Find where the given text appears and provide that cell's center as (x, y) coordinate. 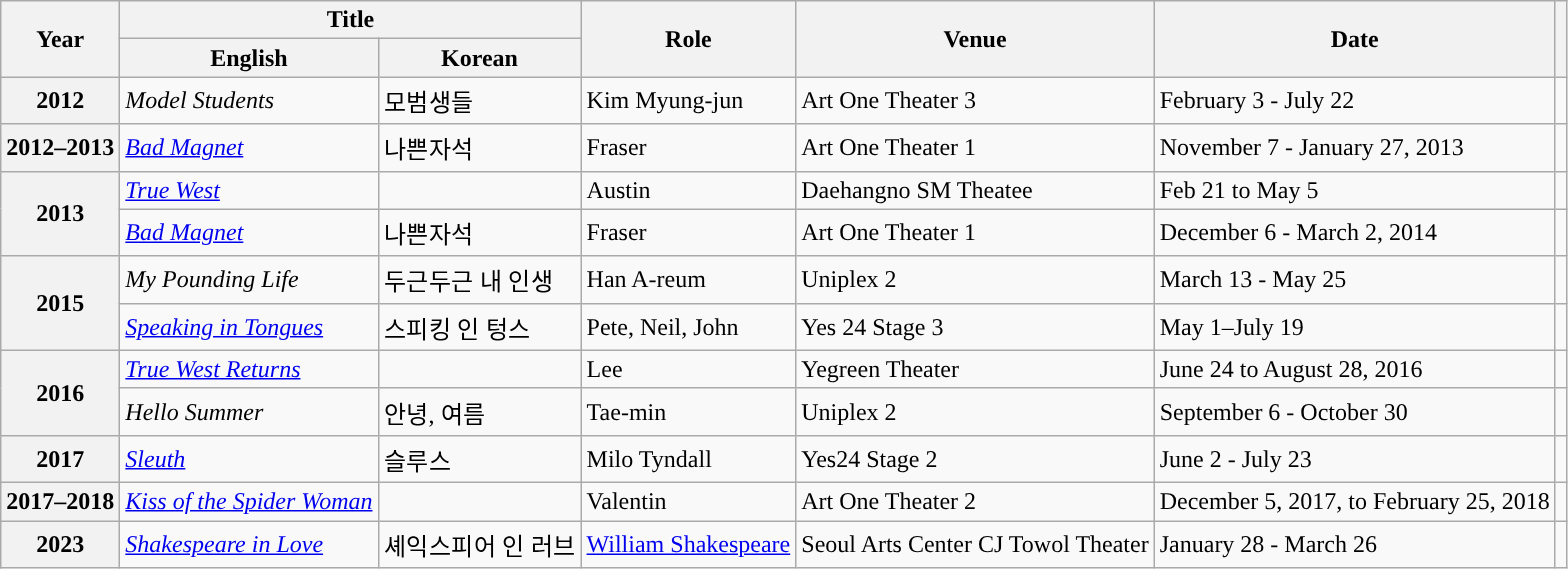
2012–2013 (60, 148)
Venue (975, 39)
2015 (60, 303)
셰익스피어 인 러브 (480, 544)
Austin (688, 190)
Daehangno SM Theatee (975, 190)
December 5, 2017, to February 25, 2018 (1354, 501)
Feb 21 to May 5 (1354, 190)
June 24 to August 28, 2016 (1354, 369)
Milo Tyndall (688, 458)
2017–2018 (60, 501)
Yes 24 Stage 3 (975, 326)
Yegreen Theater (975, 369)
November 7 - January 27, 2013 (1354, 148)
2012 (60, 100)
2016 (60, 392)
Model Students (249, 100)
True West Returns (249, 369)
Sleuth (249, 458)
English (249, 58)
Hello Summer (249, 412)
William Shakespeare (688, 544)
슬루스 (480, 458)
Han A-reum (688, 280)
Art One Theater 2 (975, 501)
안녕, 여름 (480, 412)
Title (350, 20)
True West (249, 190)
Kim Myung-jun (688, 100)
Yes24 Stage 2 (975, 458)
두근두근 내 인생 (480, 280)
February 3 - July 22 (1354, 100)
Role (688, 39)
Kiss of the Spider Woman (249, 501)
스피킹 인 텅스 (480, 326)
Tae-min (688, 412)
2017 (60, 458)
December 6 - March 2, 2014 (1354, 232)
Seoul Arts Center CJ Towol Theater (975, 544)
Pete, Neil, John (688, 326)
September 6 - October 30 (1354, 412)
Valentin (688, 501)
January 28 - March 26 (1354, 544)
June 2 - July 23 (1354, 458)
모범생들 (480, 100)
Lee (688, 369)
May 1–July 19 (1354, 326)
Speaking in Tongues (249, 326)
March 13 - May 25 (1354, 280)
Date (1354, 39)
2023 (60, 544)
My Pounding Life (249, 280)
Art One Theater 3 (975, 100)
Korean (480, 58)
Shakespeare in Love (249, 544)
Year (60, 39)
2013 (60, 214)
